Provide the (X, Y) coordinate of the cell's center where the given text is located.  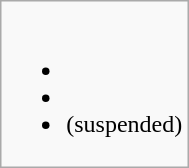
(suspended) (94, 84)
